Determine the (x, y) coordinate at the center of the cell enclosing the given text.  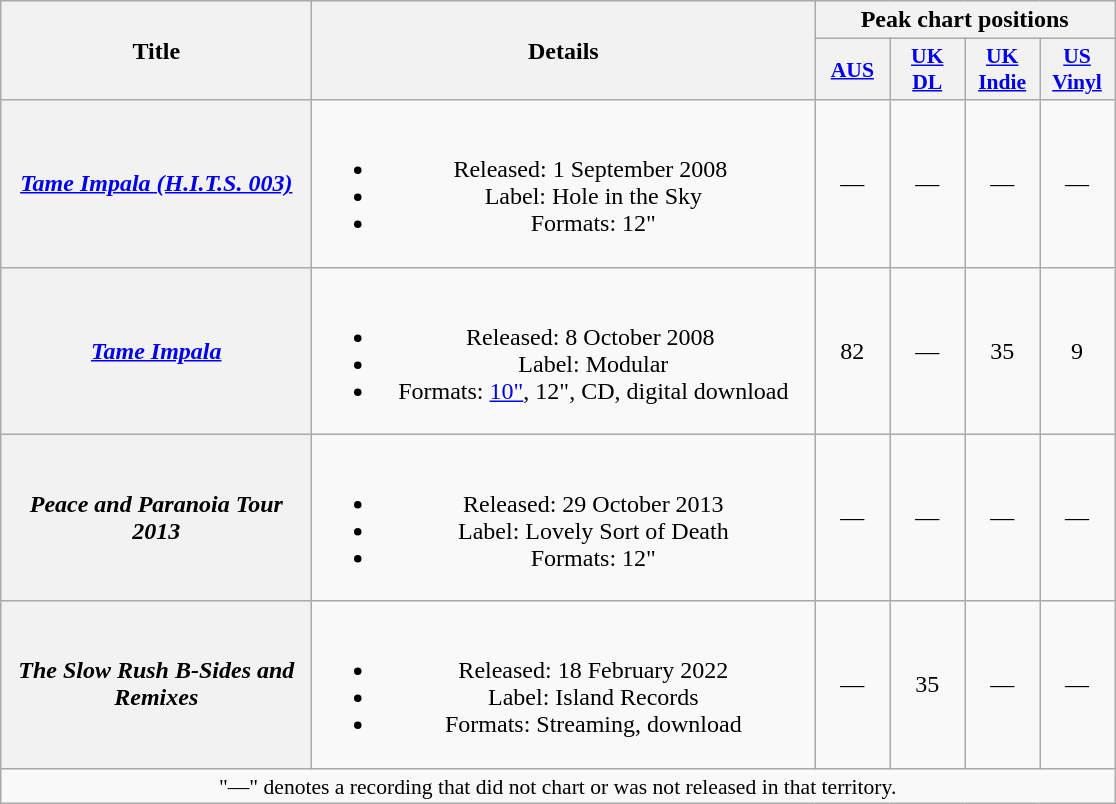
Tame Impala (H.I.T.S. 003) (156, 184)
UKIndie (1002, 70)
Details (564, 50)
Released: 8 October 2008 Label: Modular Formats: 10", 12", CD, digital download (564, 350)
The Slow Rush B-Sides and Remixes (156, 684)
UKDL (928, 70)
Peak chart positions (965, 20)
"—" denotes a recording that did not chart or was not released in that territory. (558, 786)
Released: 18 February 2022Label: Island RecordsFormats: Streaming, download (564, 684)
Peace and Paranoia Tour 2013 (156, 518)
Title (156, 50)
Tame Impala (156, 350)
82 (852, 350)
9 (1078, 350)
AUS (852, 70)
Released: 1 September 2008 Label: Hole in the Sky Formats: 12" (564, 184)
USVinyl (1078, 70)
Released: 29 October 2013 Label: Lovely Sort of Death Formats: 12" (564, 518)
